Detect which cell encompasses the target text, then output its (x, y) center coordinate. 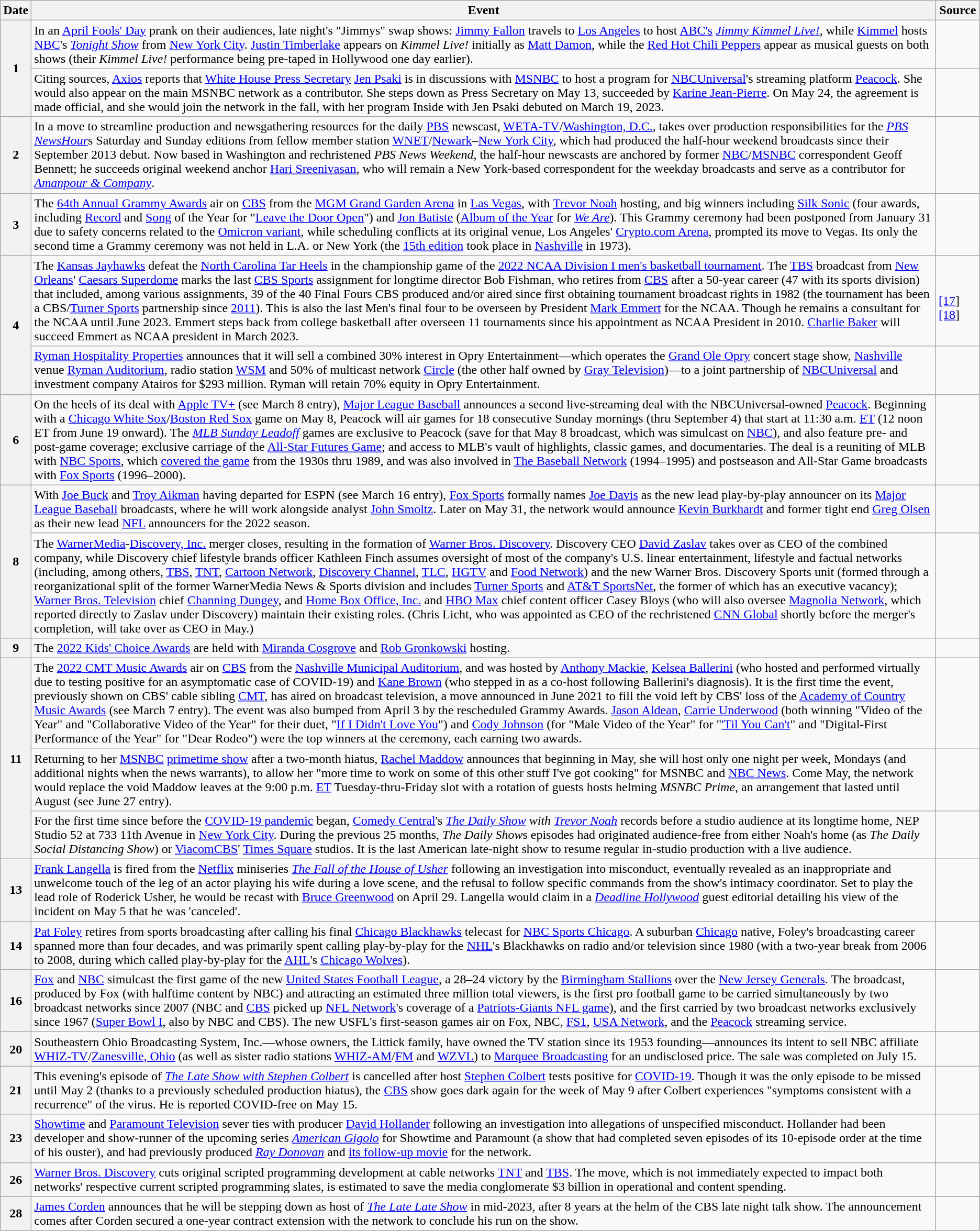
14 (16, 946)
11 (16, 758)
4 (16, 325)
13 (16, 890)
16 (16, 1001)
9 (16, 648)
6 (16, 440)
[17] [18] (958, 301)
23 (16, 1138)
26 (16, 1179)
2 (16, 155)
20 (16, 1049)
28 (16, 1214)
3 (16, 224)
Source (958, 10)
1 (16, 69)
Date (16, 10)
The 2022 Kids' Choice Awards are held with Miranda Cosgrove and Rob Gronkowski hosting. (484, 648)
8 (16, 561)
Event (484, 10)
21 (16, 1090)
